Provide the (x, y) coordinate of the cell's center where the given text is located.  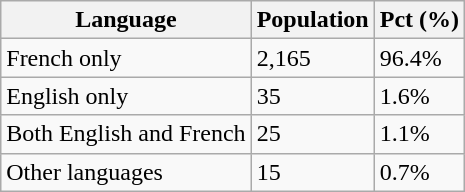
Pct (%) (419, 20)
1.6% (419, 96)
15 (312, 172)
1.1% (419, 134)
96.4% (419, 58)
English only (126, 96)
French only (126, 58)
2,165 (312, 58)
Both English and French (126, 134)
Language (126, 20)
Other languages (126, 172)
25 (312, 134)
35 (312, 96)
Population (312, 20)
0.7% (419, 172)
